Capture the cell that displays the provided text and extract its (x, y) central coordinate. 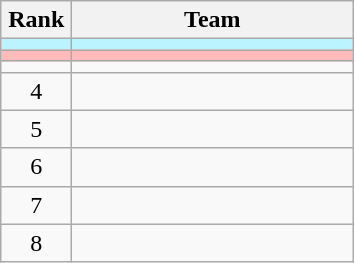
4 (36, 91)
Team (212, 20)
5 (36, 129)
6 (36, 167)
8 (36, 243)
Rank (36, 20)
7 (36, 205)
